Scan for the cell matching the given text and deliver its [X, Y] coordinate at center. 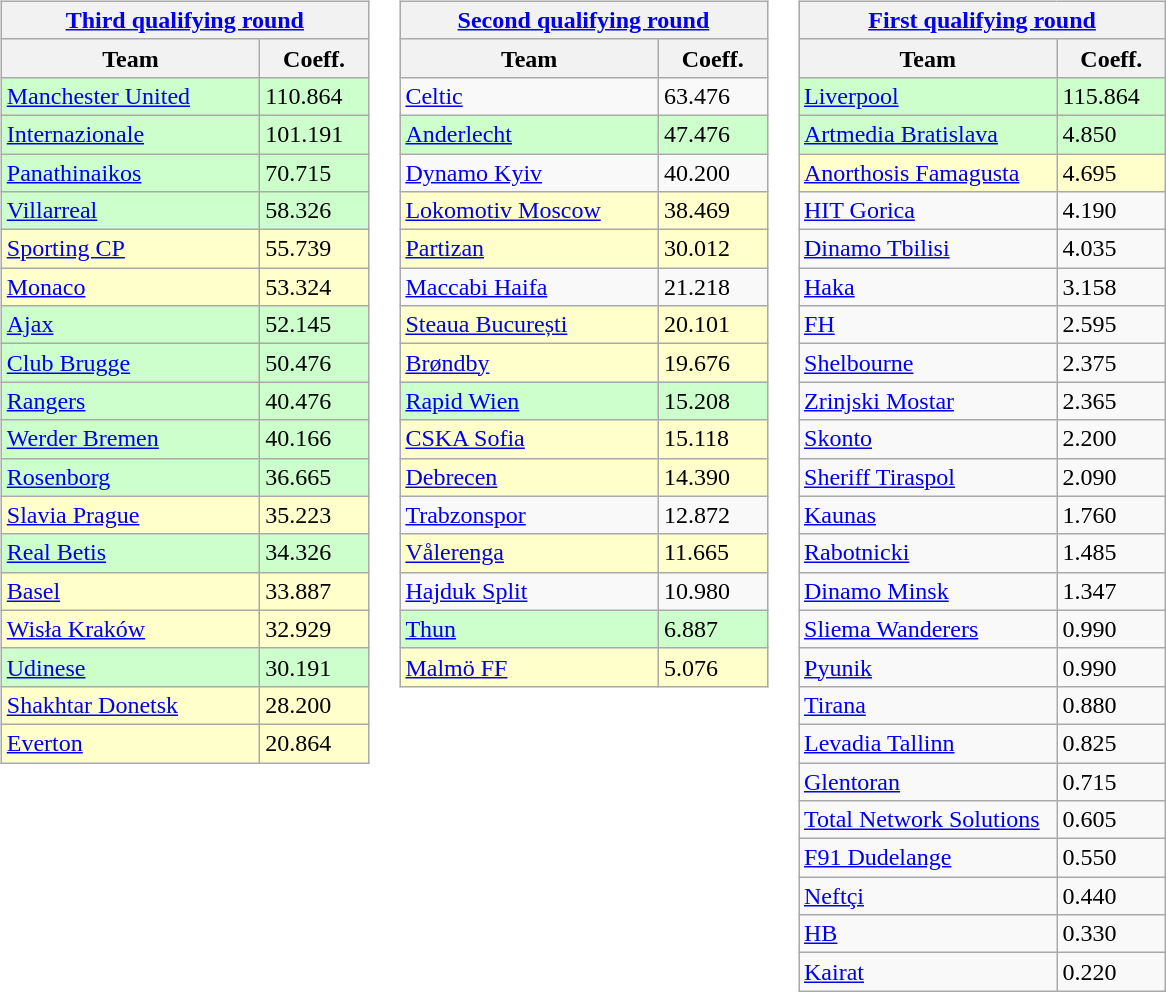
36.665 [314, 477]
34.326 [314, 553]
15.208 [712, 401]
1.485 [1112, 553]
2.365 [1112, 401]
Shakhtar Donetsk [130, 705]
1.347 [1112, 591]
19.676 [712, 363]
Sheriff Tiraspol [928, 477]
101.191 [314, 134]
Steaua București [530, 325]
15.118 [712, 439]
70.715 [314, 173]
Anorthosis Famagusta [928, 173]
Kaunas [928, 515]
Basel [130, 591]
Wisła Kraków [130, 629]
1.760 [1112, 515]
Rapid Wien [530, 401]
Udinese [130, 667]
21.218 [712, 287]
4.035 [1112, 249]
Glentoran [928, 781]
Sporting CP [130, 249]
Villarreal [130, 211]
F91 Dudelange [928, 858]
2.090 [1112, 477]
Second qualifying round [584, 20]
0.330 [1112, 934]
Club Brugge [130, 363]
Neftçi [928, 896]
Kairat [928, 972]
0.220 [1112, 972]
FH [928, 325]
33.887 [314, 591]
Rosenborg [130, 477]
35.223 [314, 515]
53.324 [314, 287]
32.929 [314, 629]
Celtic [530, 96]
Manchester United [130, 96]
Skonto [928, 439]
Partizan [530, 249]
Dinamo Tbilisi [928, 249]
Thun [530, 629]
10.980 [712, 591]
Malmö FF [530, 667]
4.190 [1112, 211]
4.850 [1112, 134]
Rangers [130, 401]
Zrinjski Mostar [928, 401]
Total Network Solutions [928, 820]
HIT Gorica [928, 211]
First qualifying round [982, 20]
50.476 [314, 363]
20.864 [314, 743]
Ajax [130, 325]
Trabzonspor [530, 515]
30.012 [712, 249]
Maccabi Haifa [530, 287]
Tirana [928, 705]
Monaco [130, 287]
Pyunik [928, 667]
Sliema Wanderers [928, 629]
Third qualifying round [184, 20]
2.200 [1112, 439]
38.469 [712, 211]
47.476 [712, 134]
Werder Bremen [130, 439]
14.390 [712, 477]
4.695 [1112, 173]
2.375 [1112, 363]
2.595 [1112, 325]
Levadia Tallinn [928, 743]
12.872 [712, 515]
40.166 [314, 439]
Panathinaikos [130, 173]
Haka [928, 287]
Artmedia Bratislava [928, 134]
Hajduk Split [530, 591]
110.864 [314, 96]
0.880 [1112, 705]
63.476 [712, 96]
5.076 [712, 667]
40.476 [314, 401]
Dinamo Minsk [928, 591]
28.200 [314, 705]
Lokomotiv Moscow [530, 211]
52.145 [314, 325]
Rabotnicki [928, 553]
Dynamo Kyiv [530, 173]
Shelbourne [928, 363]
Liverpool [928, 96]
11.665 [712, 553]
Slavia Prague [130, 515]
6.887 [712, 629]
0.550 [1112, 858]
115.864 [1112, 96]
Internazionale [130, 134]
0.605 [1112, 820]
Everton [130, 743]
Anderlecht [530, 134]
58.326 [314, 211]
Brøndby [530, 363]
CSKA Sofia [530, 439]
Vålerenga [530, 553]
30.191 [314, 667]
20.101 [712, 325]
0.715 [1112, 781]
Real Betis [130, 553]
0.825 [1112, 743]
0.440 [1112, 896]
40.200 [712, 173]
Debrecen [530, 477]
HB [928, 934]
3.158 [1112, 287]
55.739 [314, 249]
